Provide the (x, y) coordinate of the cell's center where the given text is located.  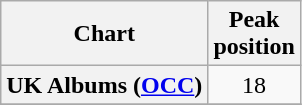
Chart (104, 34)
Peakposition (254, 34)
18 (254, 85)
UK Albums (OCC) (104, 85)
